Detect which cell encompasses the target text, then output its (x, y) center coordinate. 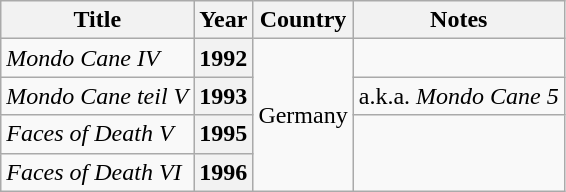
1995 (224, 134)
1993 (224, 96)
Faces of Death VI (98, 172)
Mondo Cane IV (98, 58)
Country (303, 20)
Notes (458, 20)
Year (224, 20)
a.k.a. Mondo Cane 5 (458, 96)
Germany (303, 115)
1996 (224, 172)
Title (98, 20)
1992 (224, 58)
Mondo Cane teil V (98, 96)
Faces of Death V (98, 134)
